Identify which cell holds the provided text, then report its [x, y] central coordinate. 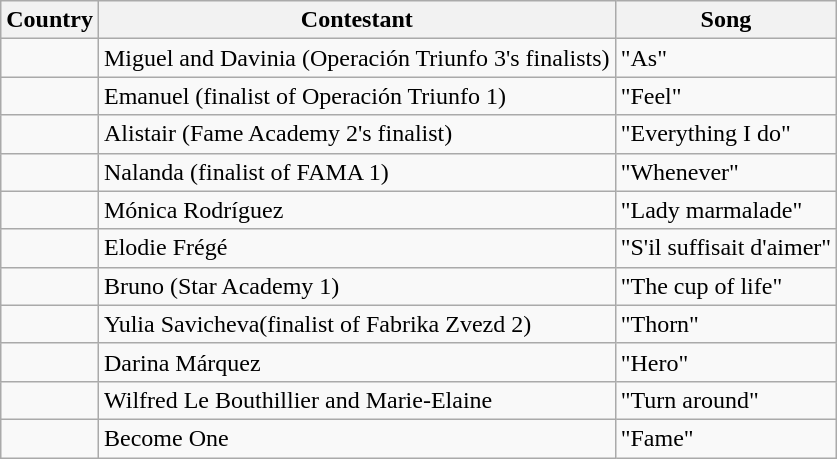
Alistair (Fame Academy 2's finalist) [356, 134]
Mónica Rodríguez [356, 210]
Nalanda (finalist of FAMA 1) [356, 172]
"Thorn" [726, 324]
"The cup of life" [726, 286]
"Whenever" [726, 172]
Country [50, 20]
"Lady marmalade" [726, 210]
Wilfred Le Bouthillier and Marie-Elaine [356, 400]
Yulia Savicheva(finalist of Fabrika Zvezd 2) [356, 324]
"Hero" [726, 362]
Song [726, 20]
Miguel and Davinia (Operación Triunfo 3's finalists) [356, 58]
"Turn around" [726, 400]
"Fame" [726, 438]
Elodie Frégé [356, 248]
Darina Márquez [356, 362]
Bruno (Star Academy 1) [356, 286]
Become One [356, 438]
"As" [726, 58]
"Everything I do" [726, 134]
Contestant [356, 20]
Emanuel (finalist of Operación Triunfo 1) [356, 96]
"S'il suffisait d'aimer" [726, 248]
"Feel" [726, 96]
